Find where the given text appears and provide that cell's center as [X, Y] coordinate. 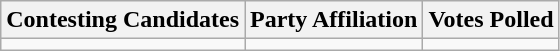
Contesting Candidates [123, 20]
Party Affiliation [334, 20]
Votes Polled [491, 20]
